Find where the given text appears and provide that cell's center as (x, y) coordinate. 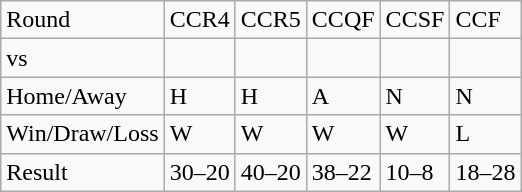
CCR4 (200, 20)
L (486, 134)
A (343, 96)
CCF (486, 20)
CCQF (343, 20)
Home/Away (82, 96)
CCR5 (270, 20)
Win/Draw/Loss (82, 134)
Round (82, 20)
18–28 (486, 172)
38–22 (343, 172)
CCSF (415, 20)
10–8 (415, 172)
vs (82, 58)
30–20 (200, 172)
40–20 (270, 172)
Result (82, 172)
